Search for the cell housing the specified text and yield its (x, y) center coordinate. 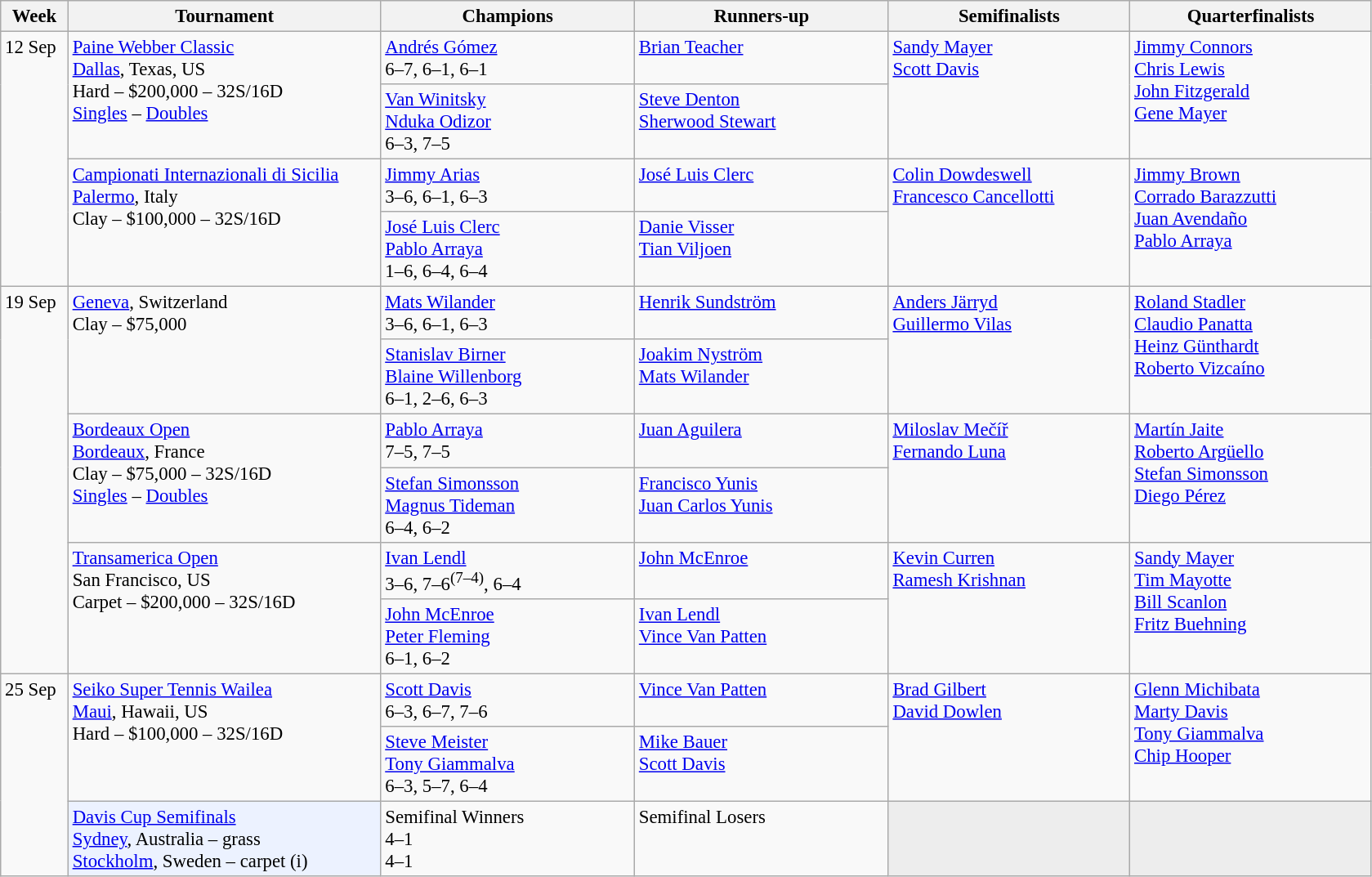
Miloslav Mečíř Fernando Luna (1009, 478)
Runners-up (762, 16)
Francisco Yunis Juan Carlos Yunis (762, 505)
John McEnroe (762, 570)
Sandy Mayer Scott Davis (1009, 96)
Jimmy Brown Corrado Barazzutti Juan Avendaño Pablo Arraya (1251, 223)
25 Sep (34, 775)
José Luis Clerc (762, 186)
Henrik Sundström (762, 314)
Mike Bauer Scott Davis (762, 764)
Semifinal Losers (762, 839)
Vince Van Patten (762, 700)
Jimmy Connors Chris Lewis John Fitzgerald Gene Mayer (1251, 96)
Van Winitsky Nduka Odizor 6–3, 7–5 (508, 122)
Colin Dowdeswell Francesco Cancellotti (1009, 223)
Kevin Curren Ramesh Krishnan (1009, 608)
Stanislav Birner Blaine Willenborg 6–1, 2–6, 6–3 (508, 378)
Andrés Gómez 6–7, 6–1, 6–1 (508, 59)
Semifinal Winners 4–1 4–1 (508, 839)
Steve Denton Sherwood Stewart (762, 122)
Tournament (224, 16)
Stefan Simonsson Magnus Tideman 6–4, 6–2 (508, 505)
Seiko Super Tennis Wailea Maui, Hawaii, US Hard – $100,000 – 32S/16D (224, 737)
Transamerica Open San Francisco, US Carpet – $200,000 – 32S/16D (224, 608)
Champions (508, 16)
Paine Webber Classic Dallas, Texas, US Hard – $200,000 – 32S/16D Singles – Doubles (224, 96)
Campionati Internazionali di Sicilia Palermo, Italy Clay – $100,000 – 32S/16D (224, 223)
Semifinalists (1009, 16)
Roland Stadler Claudio Panatta Heinz Günthardt Roberto Vizcaíno (1251, 351)
Steve Meister Tony Giammalva 6–3, 5–7, 6–4 (508, 764)
Week (34, 16)
Jimmy Arias 3–6, 6–1, 6–3 (508, 186)
Pablo Arraya 7–5, 7–5 (508, 441)
Quarterfinalists (1251, 16)
Sandy Mayer Tim Mayotte Bill Scanlon Fritz Buehning (1251, 608)
Martín Jaite Roberto Argüello Stefan Simonsson Diego Pérez (1251, 478)
Juan Aguilera (762, 441)
Mats Wilander 3–6, 6–1, 6–3 (508, 314)
12 Sep (34, 159)
Anders Järryd Guillermo Vilas (1009, 351)
Brian Teacher (762, 59)
Danie Visser Tian Viljoen (762, 249)
Ivan Lendl 3–6, 7–6(7–4), 6–4 (508, 570)
19 Sep (34, 481)
Glenn Michibata Marty Davis Tony Giammalva Chip Hooper (1251, 737)
José Luis Clerc Pablo Arraya 1–6, 6–4, 6–4 (508, 249)
Joakim Nyström Mats Wilander (762, 378)
Brad Gilbert David Dowlen (1009, 737)
Davis Cup Semifinals Sydney, Australia – grass Stockholm, Sweden – carpet (i) (224, 839)
John McEnroe Peter Fleming 6–1, 6–2 (508, 636)
Ivan Lendl Vince Van Patten (762, 636)
Geneva, Switzerland Clay – $75,000 (224, 351)
Bordeaux Open Bordeaux, France Clay – $75,000 – 32S/16D Singles – Doubles (224, 478)
Scott Davis 6–3, 6–7, 7–6 (508, 700)
